Return [x, y] of the center of cell containing provided text 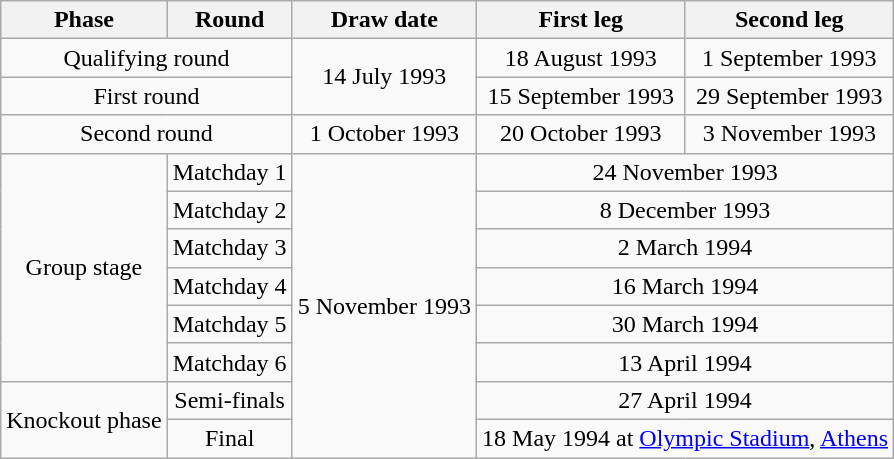
First round [146, 96]
Semi-finals [230, 400]
Second round [146, 134]
30 March 1994 [686, 324]
5 November 1993 [384, 305]
Round [230, 20]
Second leg [790, 20]
First leg [582, 20]
1 October 1993 [384, 134]
2 March 1994 [686, 248]
29 September 1993 [790, 96]
18 May 1994 at Olympic Stadium, Athens [686, 438]
Knockout phase [84, 419]
Qualifying round [146, 58]
14 July 1993 [384, 77]
Matchday 6 [230, 362]
Matchday 3 [230, 248]
Matchday 1 [230, 172]
Draw date [384, 20]
3 November 1993 [790, 134]
8 December 1993 [686, 210]
24 November 1993 [686, 172]
Group stage [84, 267]
Final [230, 438]
13 April 1994 [686, 362]
18 August 1993 [582, 58]
Matchday 4 [230, 286]
Matchday 2 [230, 210]
Phase [84, 20]
20 October 1993 [582, 134]
1 September 1993 [790, 58]
27 April 1994 [686, 400]
Matchday 5 [230, 324]
16 March 1994 [686, 286]
15 September 1993 [582, 96]
